Return [x, y] of the center of cell containing provided text 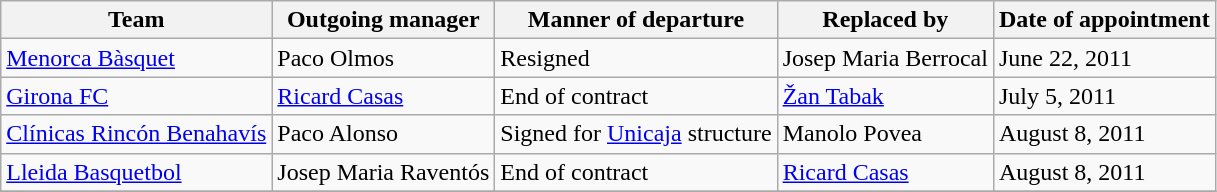
Menorca Bàsquet [136, 58]
Paco Olmos [384, 58]
Josep Maria Berrocal [885, 58]
Paco Alonso [384, 134]
Date of appointment [1104, 20]
Josep Maria Raventós [384, 172]
Clínicas Rincón Benahavís [136, 134]
Žan Tabak [885, 96]
July 5, 2011 [1104, 96]
Team [136, 20]
Lleida Basquetbol [136, 172]
June 22, 2011 [1104, 58]
Manolo Povea [885, 134]
Signed for Unicaja structure [636, 134]
Manner of departure [636, 20]
Outgoing manager [384, 20]
Girona FC [136, 96]
Replaced by [885, 20]
Resigned [636, 58]
